Output the [X, Y] coordinate of the center of the cell containing the given text.  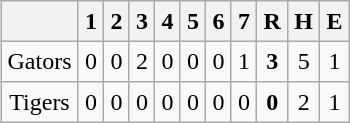
R [272, 21]
Tigers [40, 102]
7 [244, 21]
E [335, 21]
Gators [40, 61]
6 [219, 21]
4 [168, 21]
H [304, 21]
